Identify which cell holds the provided text, then report its (X, Y) central coordinate. 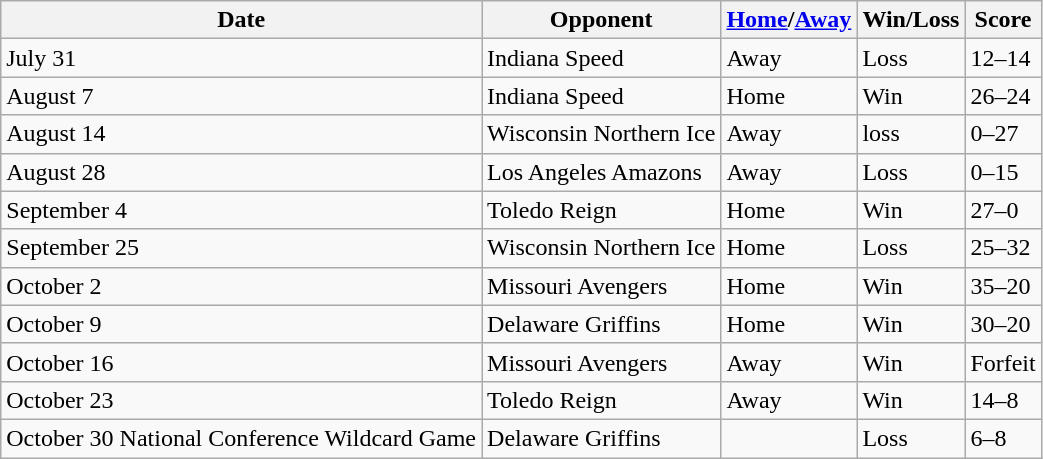
Date (242, 20)
12–14 (1003, 58)
October 2 (242, 286)
35–20 (1003, 286)
Home/Away (789, 20)
25–32 (1003, 248)
0–15 (1003, 172)
Forfeit (1003, 362)
August 7 (242, 96)
Win/Loss (911, 20)
loss (911, 134)
30–20 (1003, 324)
August 28 (242, 172)
Los Angeles Amazons (602, 172)
Opponent (602, 20)
August 14 (242, 134)
0–27 (1003, 134)
October 30 National Conference Wildcard Game (242, 438)
6–8 (1003, 438)
September 4 (242, 210)
October 9 (242, 324)
26–24 (1003, 96)
September 25 (242, 248)
October 23 (242, 400)
Score (1003, 20)
14–8 (1003, 400)
July 31 (242, 58)
October 16 (242, 362)
27–0 (1003, 210)
